Determine the (x, y) coordinate at the center of the cell enclosing the given text.  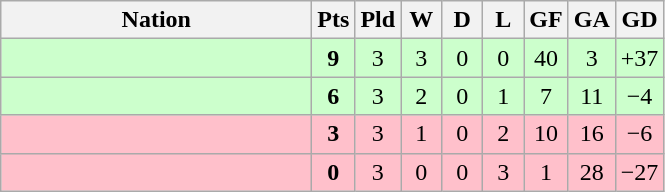
GF (546, 20)
10 (546, 134)
6 (334, 96)
W (422, 20)
28 (592, 172)
40 (546, 58)
Pld (378, 20)
−27 (640, 172)
GA (592, 20)
9 (334, 58)
Pts (334, 20)
D (462, 20)
11 (592, 96)
−4 (640, 96)
Nation (156, 20)
−6 (640, 134)
7 (546, 96)
L (504, 20)
GD (640, 20)
16 (592, 134)
+37 (640, 58)
